Pinpoint the cell where the given text exists, returning its (X, Y) midpoint coordinate. 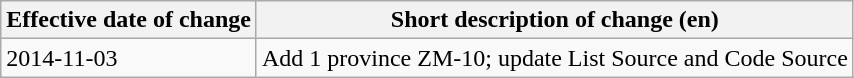
Effective date of change (129, 20)
2014-11-03 (129, 58)
Add 1 province ZM-10; update List Source and Code Source (554, 58)
Short description of change (en) (554, 20)
